Extract the (X, Y) coordinate from the center of the cell holding the provided text.  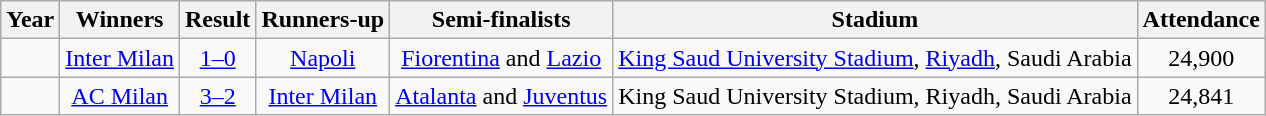
24,900 (1201, 58)
Winners (120, 20)
Result (217, 20)
1–0 (217, 58)
Semi-finalists (502, 20)
Year (30, 20)
Stadium (875, 20)
Napoli (323, 58)
3–2 (217, 96)
Fiorentina and Lazio (502, 58)
24,841 (1201, 96)
Runners-up (323, 20)
Attendance (1201, 20)
Atalanta and Juventus (502, 96)
AC Milan (120, 96)
